From the cell containing the given text, extract its center point as (x, y) coordinate. 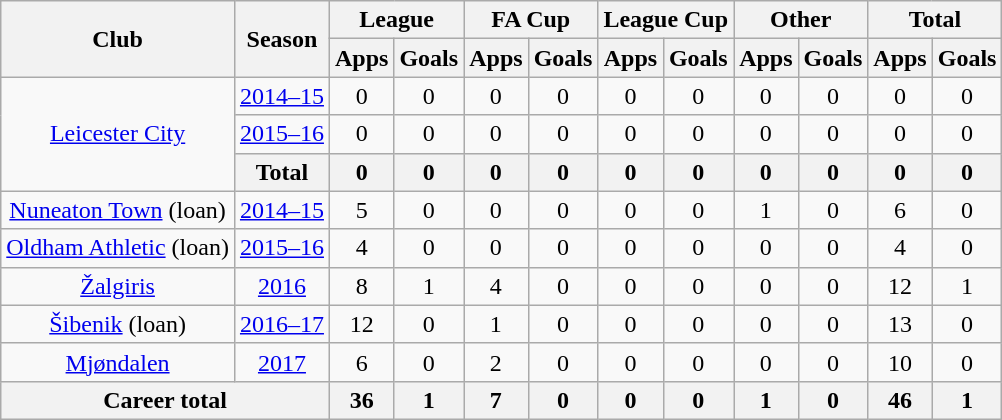
League (396, 20)
13 (900, 324)
Season (282, 39)
Žalgiris (118, 286)
Other (801, 20)
2 (496, 362)
Leicester City (118, 134)
Mjøndalen (118, 362)
Club (118, 39)
46 (900, 400)
Career total (166, 400)
5 (361, 210)
7 (496, 400)
Šibenik (loan) (118, 324)
2016 (282, 286)
2017 (282, 362)
Nuneaton Town (loan) (118, 210)
8 (361, 286)
FA Cup (531, 20)
League Cup (666, 20)
10 (900, 362)
Oldham Athletic (loan) (118, 248)
36 (361, 400)
2016–17 (282, 324)
